For the text-containing cell, return its midpoint in (X, Y) coordinate format. 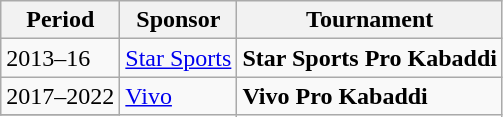
Vivo Pro Kabaddi (370, 96)
Star Sports Pro Kabaddi (370, 58)
Star Sports (178, 58)
Tournament (370, 20)
2013–16 (60, 58)
2017–2022 (60, 96)
Period (60, 20)
Sponsor (178, 20)
Vivo (178, 96)
